Determine the (X, Y) coordinate at the center of the cell enclosing the given text.  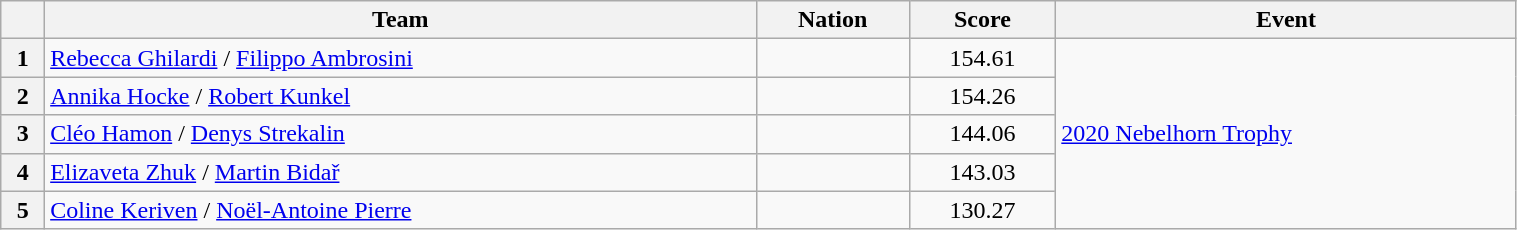
Team (400, 20)
5 (23, 210)
Cléo Hamon / Denys Strekalin (400, 134)
Event (1286, 20)
143.03 (982, 172)
Annika Hocke / Robert Kunkel (400, 96)
Coline Keriven / Noël-Antoine Pierre (400, 210)
4 (23, 172)
2 (23, 96)
2020 Nebelhorn Trophy (1286, 134)
Rebecca Ghilardi / Filippo Ambrosini (400, 58)
Nation (832, 20)
1 (23, 58)
3 (23, 134)
154.61 (982, 58)
144.06 (982, 134)
Score (982, 20)
Elizaveta Zhuk / Martin Bidař (400, 172)
130.27 (982, 210)
154.26 (982, 96)
